Pinpoint the cell where the given text exists, returning its [X, Y] midpoint coordinate. 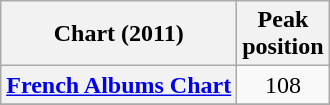
Peakposition [283, 34]
108 [283, 85]
Chart (2011) [119, 34]
French Albums Chart [119, 85]
